Detect which cell encompasses the target text, then output its [X, Y] center coordinate. 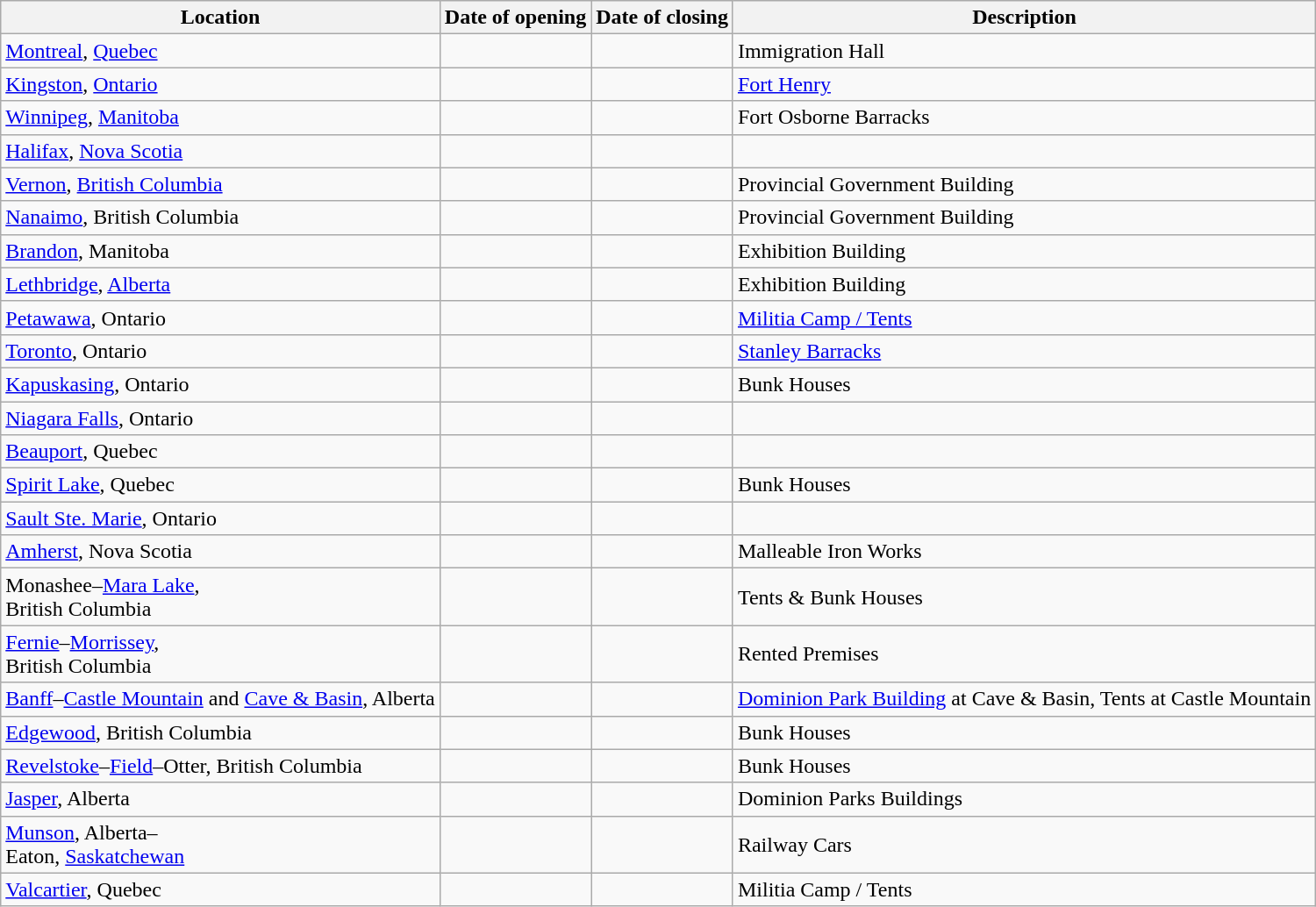
Toronto, Ontario [221, 351]
Jasper, Alberta [221, 799]
Location [221, 18]
Revelstoke–Field–Otter, British Columbia [221, 766]
Fernie–Morrissey,British Columbia [221, 654]
Tents & Bunk Houses [1024, 596]
Fort Henry [1024, 84]
Railway Cars [1024, 844]
Winnipeg, Manitoba [221, 118]
Vernon, British Columbia [221, 184]
Edgewood, British Columbia [221, 732]
Brandon, Manitoba [221, 251]
Lethbridge, Alberta [221, 284]
Sault Ste. Marie, Ontario [221, 518]
Amherst, Nova Scotia [221, 552]
Kapuskasing, Ontario [221, 384]
Munson, Alberta–Eaton, Saskatchewan [221, 844]
Date of opening [515, 18]
Nanaimo, British Columbia [221, 218]
Monashee–Mara Lake,British Columbia [221, 596]
Description [1024, 18]
Malleable Iron Works [1024, 552]
Halifax, Nova Scotia [221, 151]
Beauport, Quebec [221, 452]
Fort Osborne Barracks [1024, 118]
Immigration Hall [1024, 51]
Date of closing [662, 18]
Montreal, Quebec [221, 51]
Dominion Parks Buildings [1024, 799]
Niagara Falls, Ontario [221, 418]
Spirit Lake, Quebec [221, 485]
Kingston, Ontario [221, 84]
Rented Premises [1024, 654]
Dominion Park Building at Cave & Basin, Tents at Castle Mountain [1024, 699]
Valcartier, Quebec [221, 889]
Stanley Barracks [1024, 351]
Banff–Castle Mountain and Cave & Basin, Alberta [221, 699]
Petawawa, Ontario [221, 318]
